Capture the cell that displays the provided text and extract its [x, y] central coordinate. 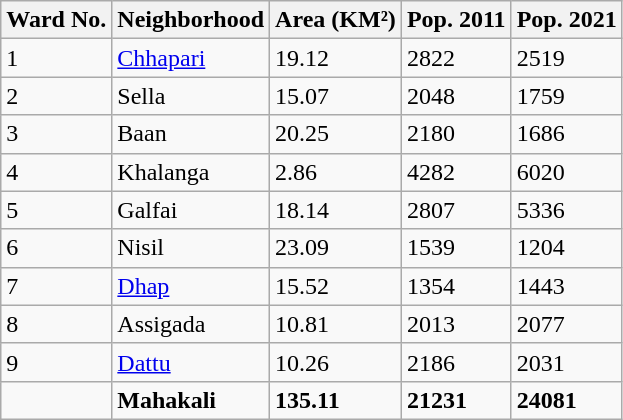
10.81 [336, 324]
10.26 [336, 362]
1686 [566, 134]
2519 [566, 58]
135.11 [336, 400]
9 [56, 362]
2180 [456, 134]
2822 [456, 58]
Khalanga [191, 172]
5 [56, 210]
Mahakali [191, 400]
Dattu [191, 362]
Baan [191, 134]
Pop. 2011 [456, 20]
2186 [456, 362]
4 [56, 172]
Galfai [191, 210]
2 [56, 96]
1443 [566, 286]
18.14 [336, 210]
8 [56, 324]
Assigada [191, 324]
15.07 [336, 96]
Neighborhood [191, 20]
3 [56, 134]
Ward No. [56, 20]
2013 [456, 324]
Pop. 2021 [566, 20]
15.52 [336, 286]
19.12 [336, 58]
23.09 [336, 248]
1 [56, 58]
4282 [456, 172]
5336 [566, 210]
20.25 [336, 134]
Sella [191, 96]
2077 [566, 324]
2031 [566, 362]
24081 [566, 400]
6020 [566, 172]
21231 [456, 400]
1354 [456, 286]
Area (KM²) [336, 20]
2807 [456, 210]
7 [56, 286]
Dhap [191, 286]
1204 [566, 248]
Nisil [191, 248]
6 [56, 248]
1539 [456, 248]
2.86 [336, 172]
1759 [566, 96]
2048 [456, 96]
Chhapari [191, 58]
